Return the (X, Y) coordinate for the center point of the cell that contains the specified text.  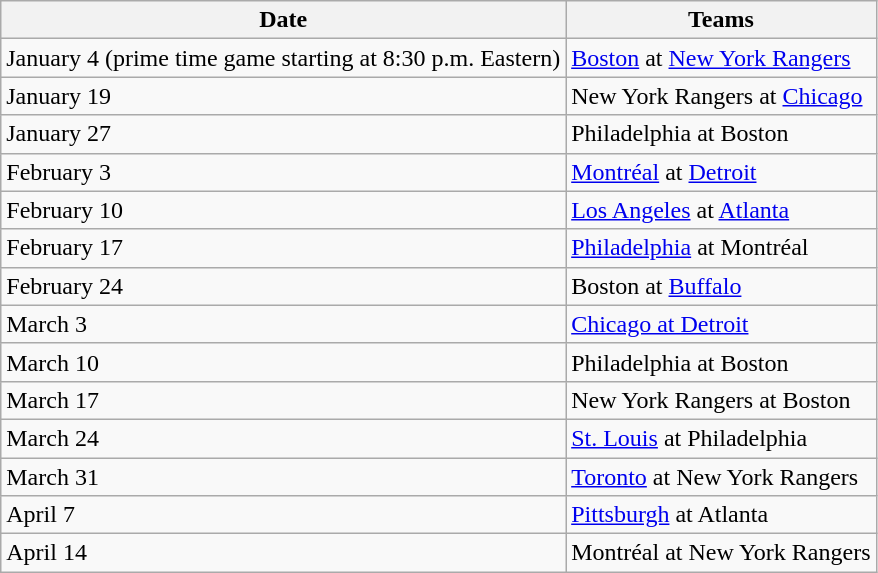
March 31 (284, 477)
Los Angeles at Atlanta (721, 210)
February 10 (284, 210)
February 3 (284, 172)
Teams (721, 20)
Toronto at New York Rangers (721, 477)
Montréal at New York Rangers (721, 553)
March 17 (284, 400)
February 17 (284, 248)
Philadelphia at Montréal (721, 248)
January 27 (284, 134)
New York Rangers at Boston (721, 400)
April 7 (284, 515)
April 14 (284, 553)
March 10 (284, 362)
Date (284, 20)
New York Rangers at Chicago (721, 96)
January 19 (284, 96)
March 24 (284, 438)
St. Louis at Philadelphia (721, 438)
Pittsburgh at Atlanta (721, 515)
Chicago at Detroit (721, 324)
Boston at New York Rangers (721, 58)
January 4 (prime time game starting at 8:30 p.m. Eastern) (284, 58)
February 24 (284, 286)
Montréal at Detroit (721, 172)
March 3 (284, 324)
Boston at Buffalo (721, 286)
